Extract the [X, Y] coordinate from the center of the cell holding the provided text.  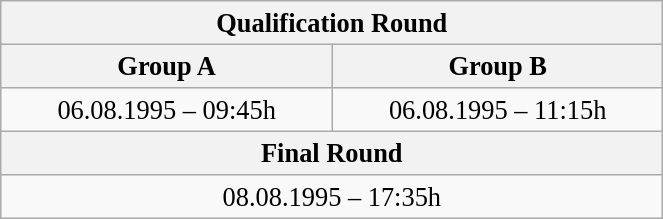
06.08.1995 – 11:15h [497, 109]
06.08.1995 – 09:45h [167, 109]
Final Round [332, 153]
Qualification Round [332, 22]
Group A [167, 66]
08.08.1995 – 17:35h [332, 197]
Group B [497, 66]
